Search for the cell housing the specified text and yield its (x, y) center coordinate. 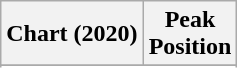
Peak Position (190, 34)
Chart (2020) (72, 34)
